Determine the (x, y) coordinate at the center of the cell enclosing the given text.  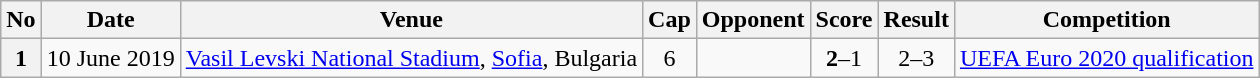
Result (916, 20)
2–1 (844, 58)
Date (110, 20)
1 (21, 58)
Cap (670, 20)
Score (844, 20)
2–3 (916, 58)
10 June 2019 (110, 58)
Venue (411, 20)
Competition (1106, 20)
6 (670, 58)
No (21, 20)
Vasil Levski National Stadium, Sofia, Bulgaria (411, 58)
UEFA Euro 2020 qualification (1106, 58)
Opponent (753, 20)
